Locate the cell with the specified text and output its [x, y] center coordinate. 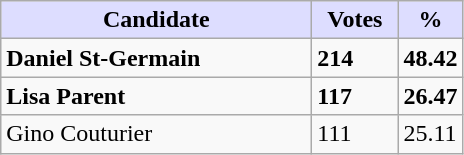
Daniel St-Germain [156, 58]
111 [355, 134]
117 [355, 96]
48.42 [430, 58]
Votes [355, 20]
Candidate [156, 20]
Gino Couturier [156, 134]
Lisa Parent [156, 96]
% [430, 20]
25.11 [430, 134]
26.47 [430, 96]
214 [355, 58]
